Return [x, y] of the center of cell containing provided text 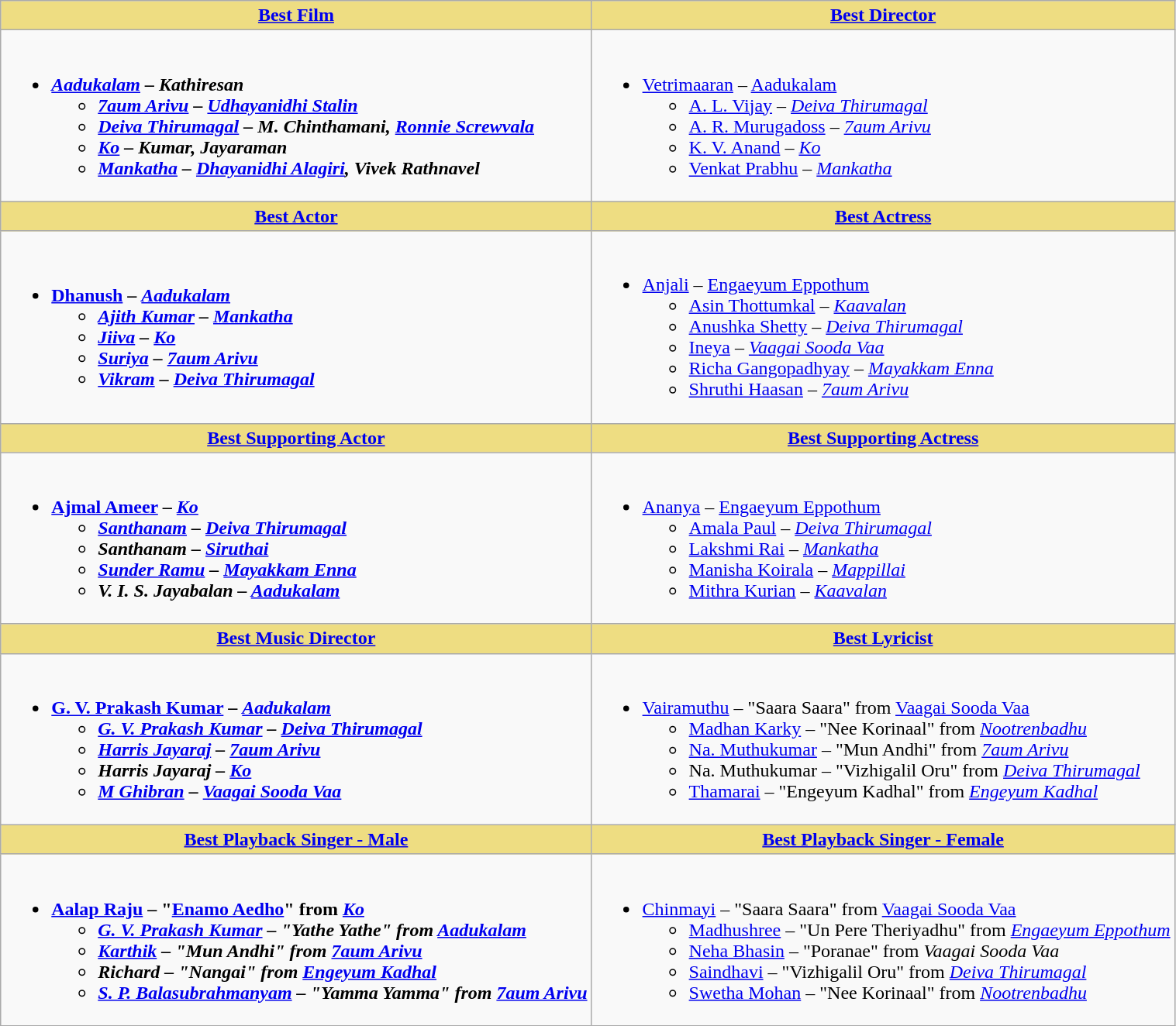
Best Supporting Actress [883, 438]
Best Playback Singer - Male [296, 839]
Best Director [883, 15]
Best Music Director [296, 639]
Best Film [296, 15]
Best Lyricist [883, 639]
Best Actress [883, 216]
Best Playback Singer - Female [883, 839]
Best Actor [296, 216]
Ananya – Engaeyum EppothumAmala Paul – Deiva ThirumagalLakshmi Rai – MankathaManisha Koirala – MappillaiMithra Kurian – Kaavalan [883, 538]
Best Supporting Actor [296, 438]
Ajmal Ameer – KoSanthanam – Deiva ThirumagalSanthanam – SiruthaiSunder Ramu – Mayakkam EnnaV. I. S. Jayabalan – Aadukalam [296, 538]
G. V. Prakash Kumar – AadukalamG. V. Prakash Kumar – Deiva ThirumagalHarris Jayaraj – 7aum ArivuHarris Jayaraj – KoM Ghibran – Vaagai Sooda Vaa [296, 739]
Vetrimaaran – AadukalamA. L. Vijay – Deiva ThirumagalA. R. Murugadoss – 7aum ArivuK. V. Anand – KoVenkat Prabhu – Mankatha [883, 116]
Dhanush – AadukalamAjith Kumar – MankathaJiiva – KoSuriya – 7aum ArivuVikram – Deiva Thirumagal [296, 327]
